Pinpoint the cell where the given text exists, returning its [X, Y] midpoint coordinate. 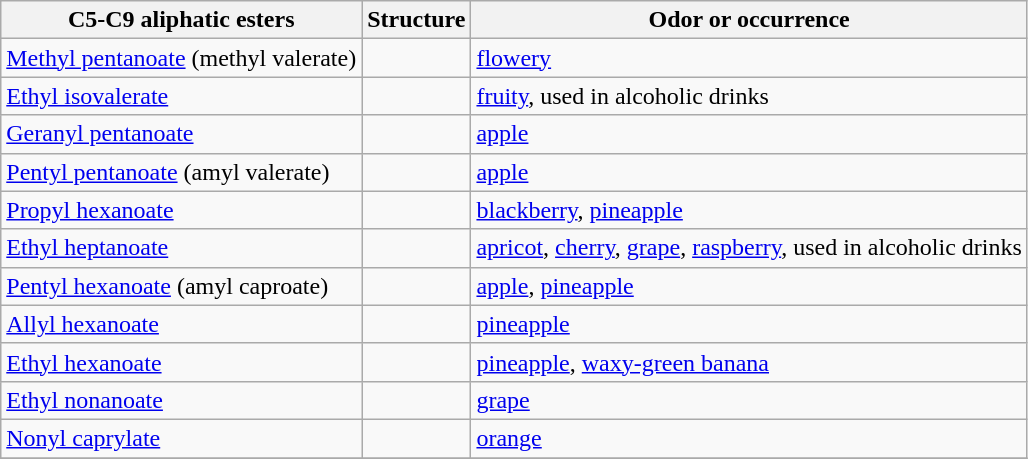
orange [749, 438]
Pentyl hexanoate (amyl caproate) [182, 286]
Ethyl heptanoate [182, 248]
Allyl hexanoate [182, 324]
blackberry, pineapple [749, 210]
Methyl pentanoate (methyl valerate) [182, 58]
Geranyl pentanoate [182, 134]
pineapple, waxy-green banana [749, 362]
fruity, used in alcoholic drinks [749, 96]
Odor or occurrence [749, 20]
apple, pineapple [749, 286]
grape [749, 400]
Ethyl nonanoate [182, 400]
apricot, cherry, grape, raspberry, used in alcoholic drinks [749, 248]
flowery [749, 58]
Ethyl isovalerate [182, 96]
pineapple [749, 324]
Structure [416, 20]
Propyl hexanoate [182, 210]
Pentyl pentanoate (amyl valerate) [182, 172]
Nonyl caprylate [182, 438]
Ethyl hexanoate [182, 362]
C5-C9 aliphatic esters [182, 20]
